Scan for the cell matching the given text and deliver its (x, y) coordinate at center. 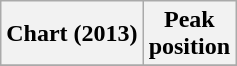
Chart (2013) (72, 34)
Peakposition (189, 34)
